Identify which cell holds the provided text, then report its [x, y] central coordinate. 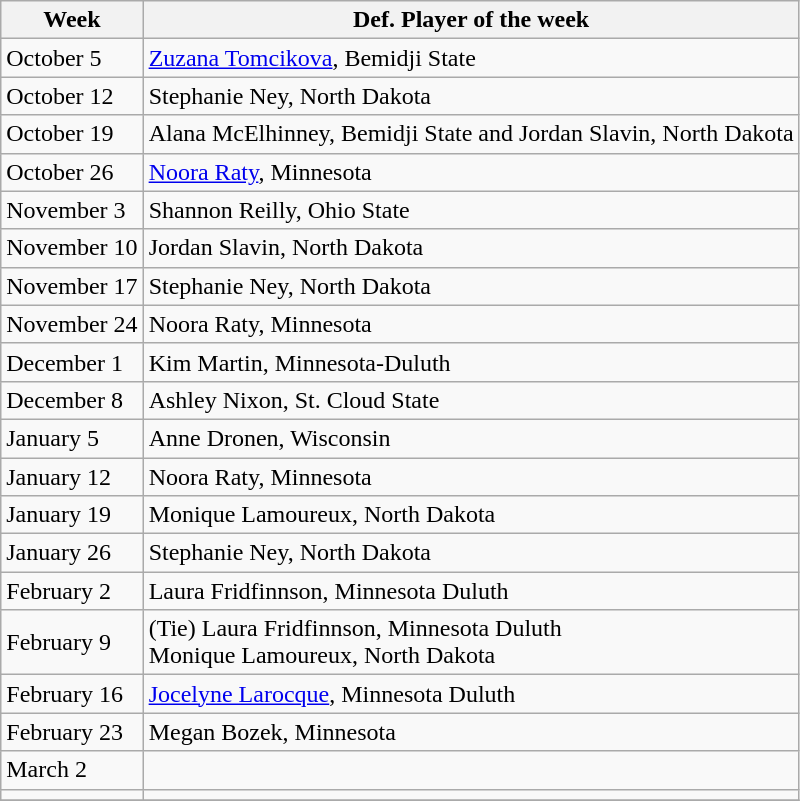
January 5 [72, 438]
October 12 [72, 96]
November 24 [72, 324]
January 19 [72, 515]
Week [72, 20]
Jordan Slavin, North Dakota [471, 248]
Def. Player of the week [471, 20]
December 8 [72, 400]
Laura Fridfinnson, Minnesota Duluth [471, 591]
February 16 [72, 694]
November 3 [72, 210]
Alana McElhinney, Bemidji State and Jordan Slavin, North Dakota [471, 134]
Zuzana Tomcikova, Bemidji State [471, 58]
February 2 [72, 591]
February 9 [72, 642]
(Tie) Laura Fridfinnson, Minnesota DuluthMonique Lamoureux, North Dakota [471, 642]
January 12 [72, 477]
October 5 [72, 58]
March 2 [72, 770]
Monique Lamoureux, North Dakota [471, 515]
Anne Dronen, Wisconsin [471, 438]
November 17 [72, 286]
November 10 [72, 248]
Megan Bozek, Minnesota [471, 732]
Ashley Nixon, St. Cloud State [471, 400]
Kim Martin, Minnesota-Duluth [471, 362]
January 26 [72, 553]
October 26 [72, 172]
December 1 [72, 362]
Jocelyne Larocque, Minnesota Duluth [471, 694]
Shannon Reilly, Ohio State [471, 210]
February 23 [72, 732]
October 19 [72, 134]
